Extract the (x, y) coordinate from the center of the cell holding the provided text.  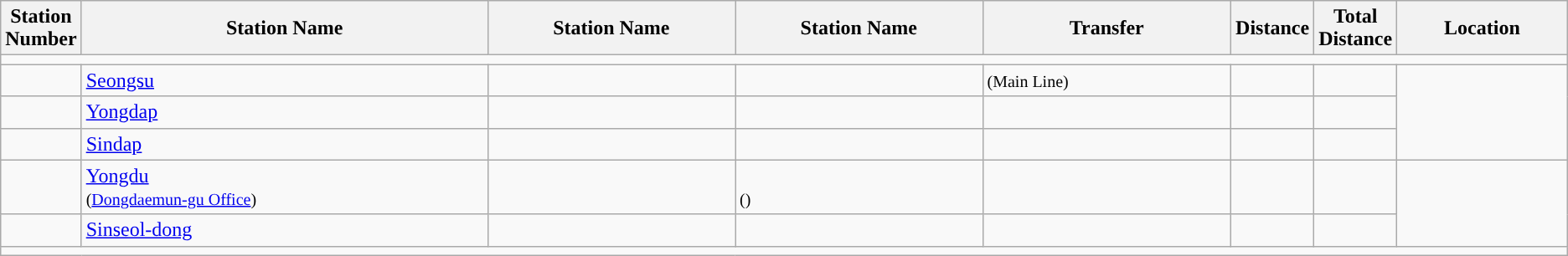
Sindap (285, 144)
Transfer (1107, 28)
() (859, 187)
StationNumber (41, 28)
(Main Line) (1107, 80)
Sinseol-dong (285, 230)
Yongdu (Dongdaemun-gu Office) (285, 187)
Seongsu (285, 80)
TotalDistance (1355, 28)
Distance (1273, 28)
Location (1483, 28)
Yongdap (285, 112)
